Determine the [X, Y] coordinate at the center of the cell enclosing the given text.  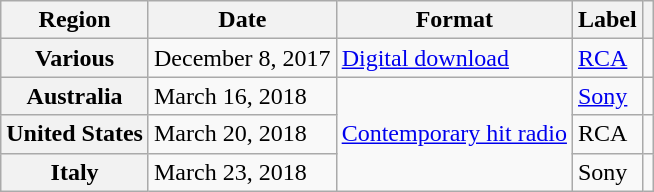
Contemporary hit radio [454, 134]
Region [75, 20]
Various [75, 58]
Italy [75, 172]
December 8, 2017 [242, 58]
Format [454, 20]
United States [75, 134]
Digital download [454, 58]
March 23, 2018 [242, 172]
March 20, 2018 [242, 134]
March 16, 2018 [242, 96]
Label [607, 20]
Australia [75, 96]
Date [242, 20]
